From the cell containing the given text, extract its center point as (X, Y) coordinate. 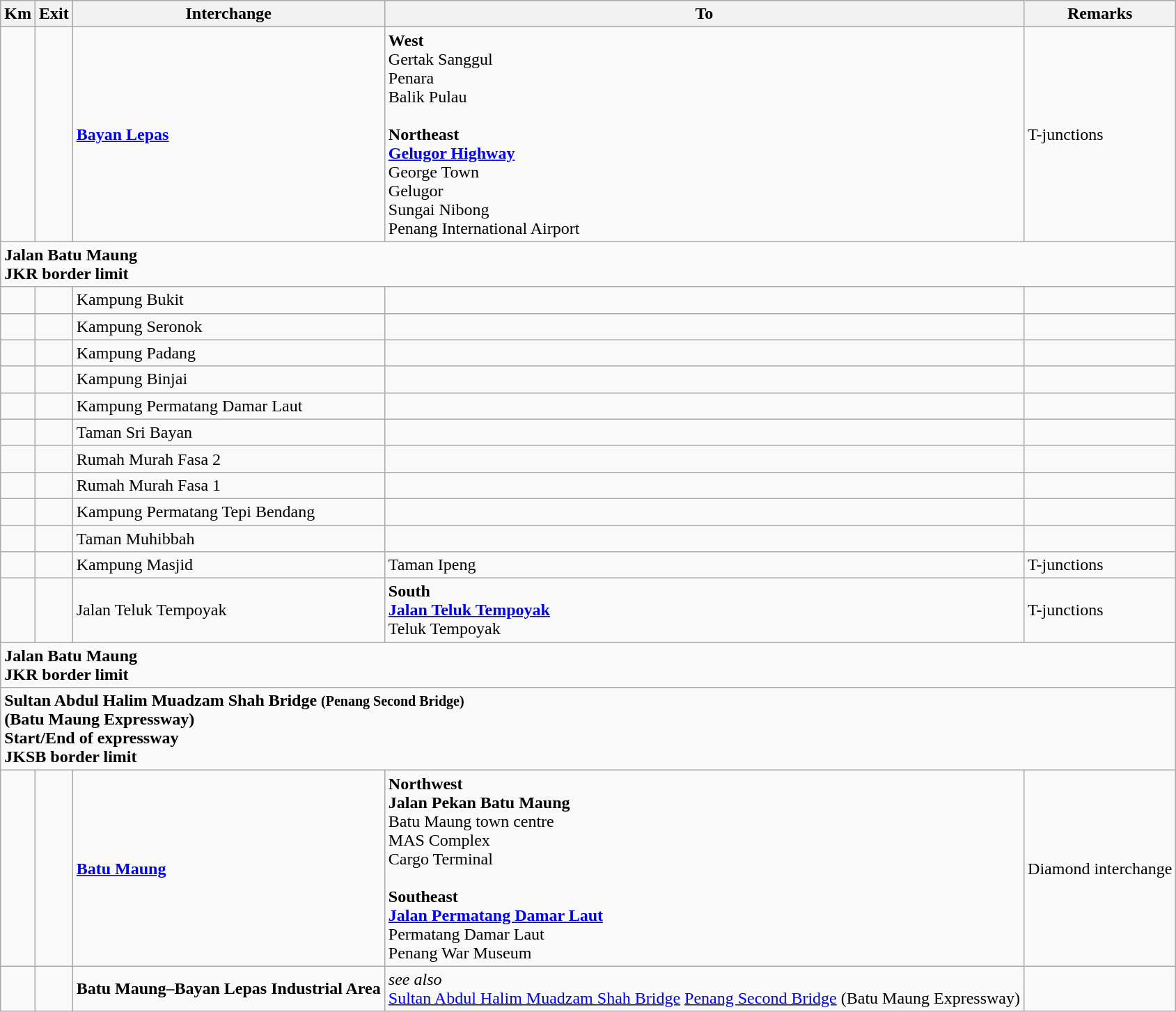
Exit (54, 14)
Rumah Murah Fasa 2 (228, 459)
Taman Sri Bayan (228, 432)
To (704, 14)
Batu Maung (228, 869)
Bayan Lepas (228, 134)
Jalan Teluk Tempoyak (228, 610)
Remarks (1100, 14)
Km (18, 14)
Interchange (228, 14)
Kampung Masjid (228, 565)
Kampung Seronok (228, 326)
Rumah Murah Fasa 1 (228, 485)
Kampung Bukit (228, 300)
Taman Muhibbah (228, 538)
Diamond interchange (1100, 869)
Kampung Padang (228, 353)
see also Sultan Abdul Halim Muadzam Shah Bridge Penang Second Bridge (Batu Maung Expressway) (704, 988)
South Jalan Teluk TempoyakTeluk Tempoyak (704, 610)
Sultan Abdul Halim Muadzam Shah Bridge (Penang Second Bridge)(Batu Maung Expressway)Start/End of expresswayJKSB border limit (588, 729)
Kampung Binjai (228, 379)
West Gertak Sanggul Penara Balik PulauNortheast Gelugor HighwayGeorge TownGelugorSungai NibongPenang International Airport (704, 134)
Kampung Permatang Damar Laut (228, 406)
Taman Ipeng (704, 565)
Batu Maung–Bayan Lepas Industrial Area (228, 988)
Kampung Permatang Tepi Bendang (228, 512)
